Capture the cell that displays the provided text and extract its [x, y] central coordinate. 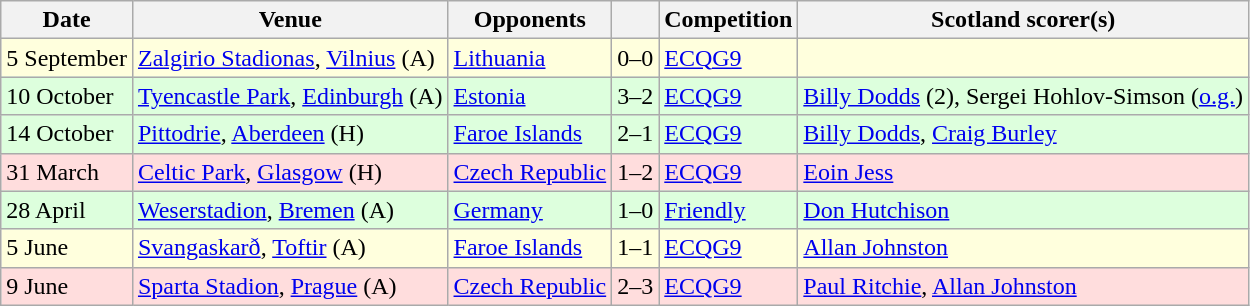
31 March [67, 172]
Date [67, 20]
14 October [67, 134]
Venue [290, 20]
28 April [67, 210]
Eoin Jess [1024, 172]
Pittodrie, Aberdeen (H) [290, 134]
Allan Johnston [1024, 248]
9 June [67, 286]
Scotland scorer(s) [1024, 20]
1–2 [636, 172]
Paul Ritchie, Allan Johnston [1024, 286]
Billy Dodds, Craig Burley [1024, 134]
5 September [67, 58]
Don Hutchison [1024, 210]
1–0 [636, 210]
0–0 [636, 58]
Lithuania [530, 58]
Billy Dodds (2), Sergei Hohlov-Simson (o.g.) [1024, 96]
Tyencastle Park, Edinburgh (A) [290, 96]
Zalgirio Stadionas, Vilnius (A) [290, 58]
Friendly [728, 210]
1–1 [636, 248]
2–1 [636, 134]
Celtic Park, Glasgow (H) [290, 172]
10 October [67, 96]
3–2 [636, 96]
2–3 [636, 286]
Estonia [530, 96]
Competition [728, 20]
Opponents [530, 20]
Sparta Stadion, Prague (A) [290, 286]
Germany [530, 210]
5 June [67, 248]
Weserstadion, Bremen (A) [290, 210]
Svangaskarð, Toftir (A) [290, 248]
